Search for the cell housing the specified text and yield its [X, Y] center coordinate. 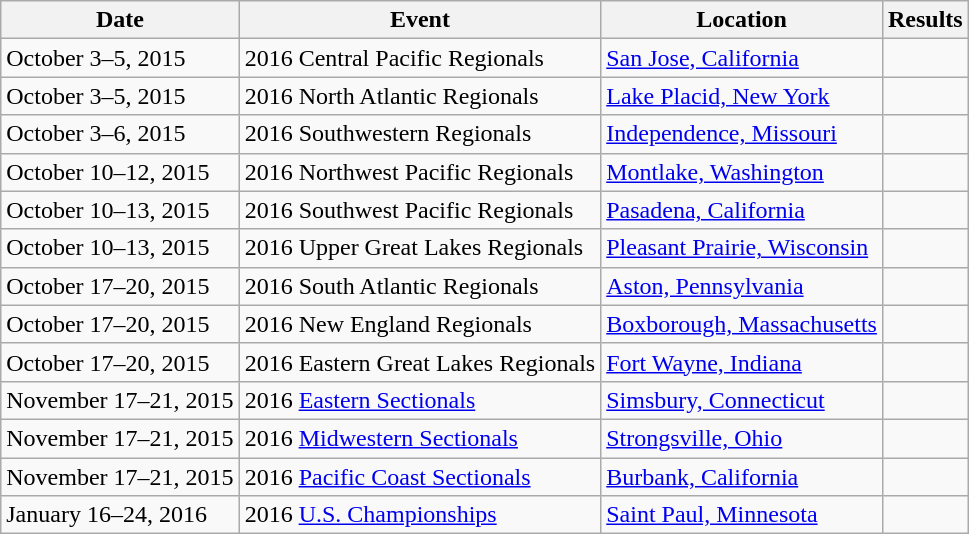
2016 Southwest Pacific Regionals [420, 210]
2016 Midwestern Sectionals [420, 438]
Independence, Missouri [742, 134]
October 3–6, 2015 [120, 134]
2016 New England Regionals [420, 324]
2016 Northwest Pacific Regionals [420, 172]
2016 Southwestern Regionals [420, 134]
Boxborough, Massachusetts [742, 324]
January 16–24, 2016 [120, 515]
October 10–12, 2015 [120, 172]
2016 U.S. Championships [420, 515]
Event [420, 20]
Date [120, 20]
Simsbury, Connecticut [742, 400]
Results [925, 20]
Location [742, 20]
Strongsville, Ohio [742, 438]
2016 Pacific Coast Sectionals [420, 477]
Aston, Pennsylvania [742, 286]
Fort Wayne, Indiana [742, 362]
Pleasant Prairie, Wisconsin [742, 248]
2016 Eastern Great Lakes Regionals [420, 362]
San Jose, California [742, 58]
Montlake, Washington [742, 172]
2016 North Atlantic Regionals [420, 96]
Burbank, California [742, 477]
Lake Placid, New York [742, 96]
Saint Paul, Minnesota [742, 515]
2016 Upper Great Lakes Regionals [420, 248]
Pasadena, California [742, 210]
2016 Central Pacific Regionals [420, 58]
2016 South Atlantic Regionals [420, 286]
2016 Eastern Sectionals [420, 400]
